Detect which cell encompasses the target text, then output its [X, Y] center coordinate. 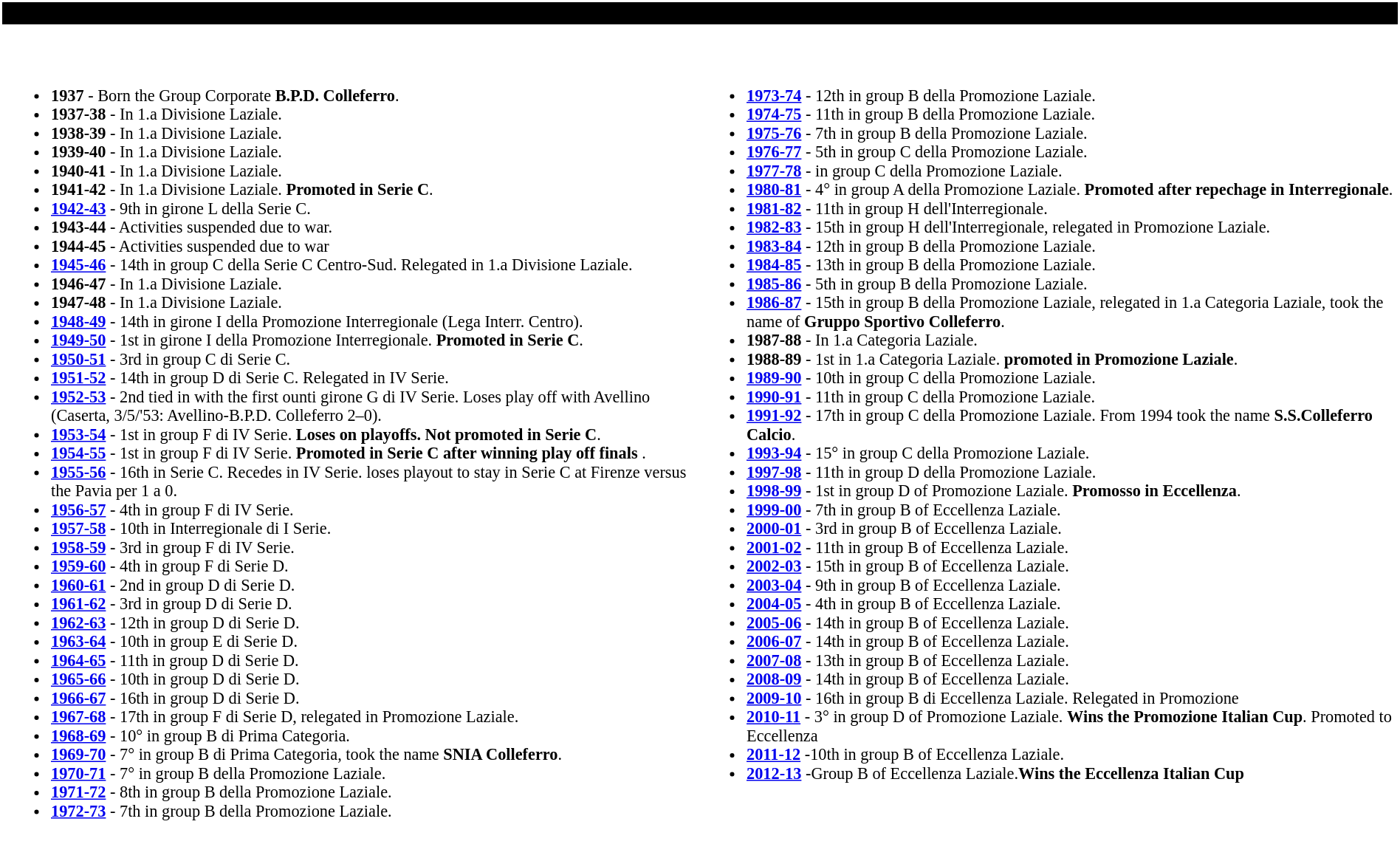
History of Club football Colleferro [700, 13]
